Determine the (X, Y) coordinate at the center of the cell enclosing the given text.  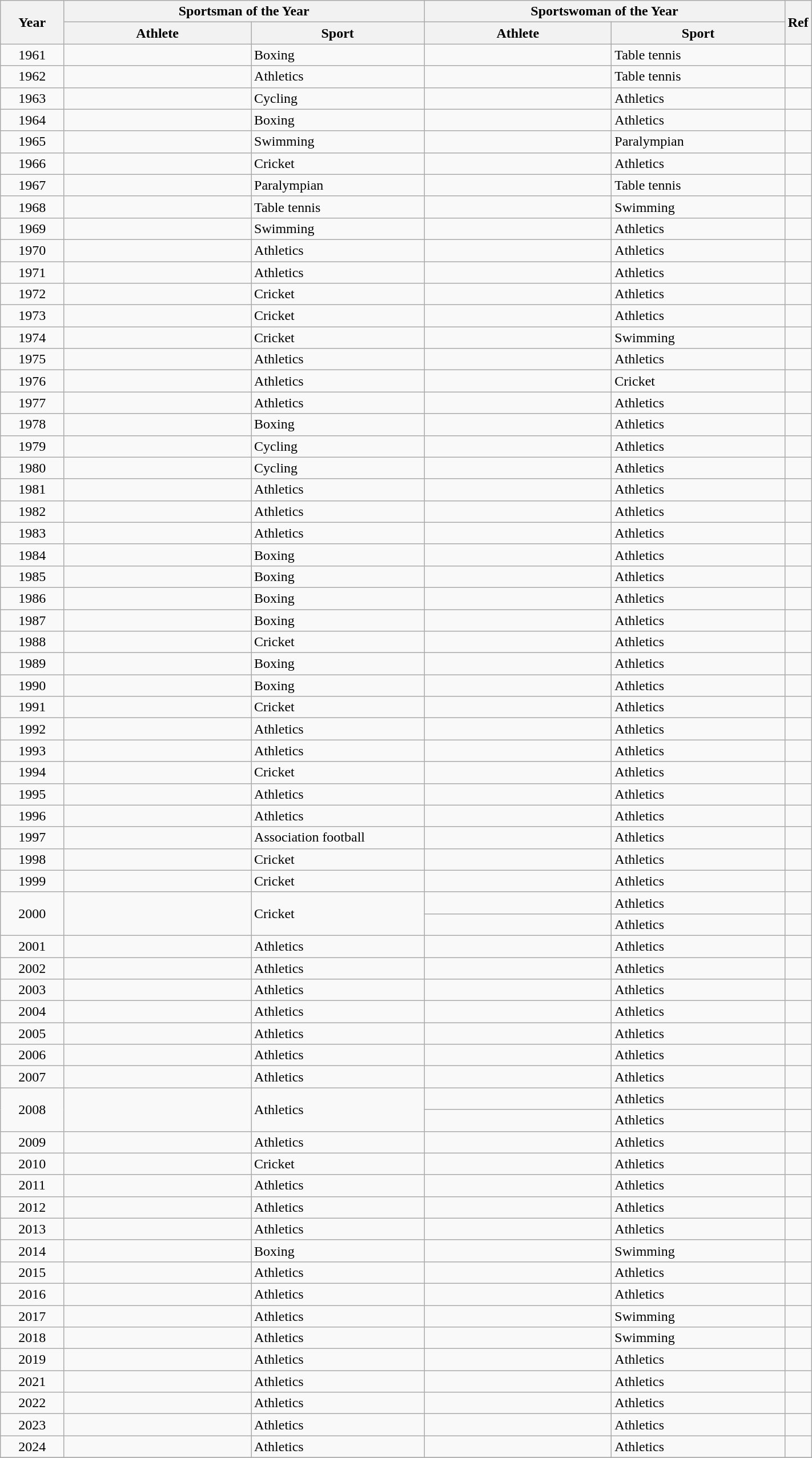
1992 (32, 729)
1995 (32, 794)
2015 (32, 1272)
1997 (32, 838)
1975 (32, 359)
1971 (32, 273)
1994 (32, 772)
1962 (32, 77)
2008 (32, 1109)
1966 (32, 163)
1972 (32, 294)
1964 (32, 120)
2003 (32, 990)
2014 (32, 1251)
2004 (32, 1012)
1988 (32, 642)
1989 (32, 664)
2022 (32, 1403)
2019 (32, 1360)
1993 (32, 751)
1982 (32, 511)
2010 (32, 1164)
2011 (32, 1185)
1998 (32, 859)
1978 (32, 424)
2012 (32, 1207)
2024 (32, 1447)
1999 (32, 881)
1981 (32, 490)
1973 (32, 316)
1974 (32, 338)
1987 (32, 620)
Ref (798, 22)
1967 (32, 185)
2005 (32, 1034)
1983 (32, 533)
1970 (32, 250)
1984 (32, 555)
1963 (32, 98)
2000 (32, 914)
2017 (32, 1316)
Sportswoman of the Year (604, 11)
1980 (32, 468)
2009 (32, 1142)
1968 (32, 207)
1961 (32, 55)
2007 (32, 1077)
2001 (32, 946)
2018 (32, 1338)
1969 (32, 229)
Sportsman of the Year (244, 11)
1979 (32, 446)
1996 (32, 816)
1977 (32, 403)
2002 (32, 968)
1991 (32, 707)
1965 (32, 142)
2016 (32, 1294)
Year (32, 22)
Association football (338, 838)
2023 (32, 1425)
1976 (32, 381)
2013 (32, 1229)
2021 (32, 1381)
1985 (32, 576)
2006 (32, 1055)
1986 (32, 598)
1990 (32, 686)
